Find where the given text appears and provide that cell's center as (X, Y) coordinate. 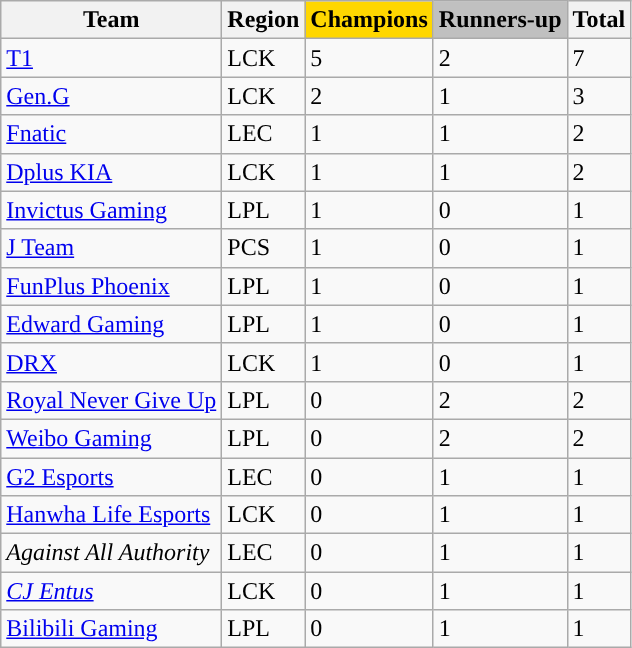
J Team (112, 248)
Royal Never Give Up (112, 400)
Dplus KIA (112, 172)
Weibo Gaming (112, 438)
FunPlus Phoenix (112, 286)
CJ Entus (112, 591)
Edward Gaming (112, 324)
G2 Esports (112, 477)
7 (599, 58)
Fnatic (112, 134)
Runners-up (500, 20)
Hanwha Life Esports (112, 515)
Team (112, 20)
Gen.G (112, 96)
Invictus Gaming (112, 210)
Region (264, 20)
5 (369, 58)
Against All Authority (112, 553)
Bilibili Gaming (112, 629)
DRX (112, 362)
3 (599, 96)
PCS (264, 248)
T1 (112, 58)
Champions (369, 20)
Total (599, 20)
